Detect which cell encompasses the target text, then output its [x, y] center coordinate. 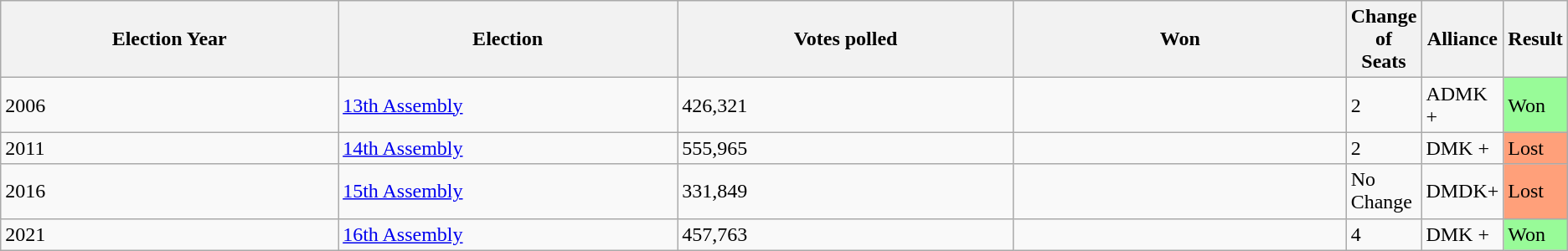
15th Assembly [508, 191]
16th Assembly [508, 234]
4 [1384, 234]
Alliance [1462, 39]
457,763 [846, 234]
Result [1535, 39]
No Change [1384, 191]
426,321 [846, 105]
2011 [169, 148]
2021 [169, 234]
2016 [169, 191]
DMDK+ [1462, 191]
14th Assembly [508, 148]
555,965 [846, 148]
Change of Seats [1384, 39]
331,849 [846, 191]
ADMK + [1462, 105]
Election Year [169, 39]
Election [508, 39]
Votes polled [846, 39]
13th Assembly [508, 105]
2006 [169, 105]
